Capture the cell that displays the provided text and extract its [X, Y] central coordinate. 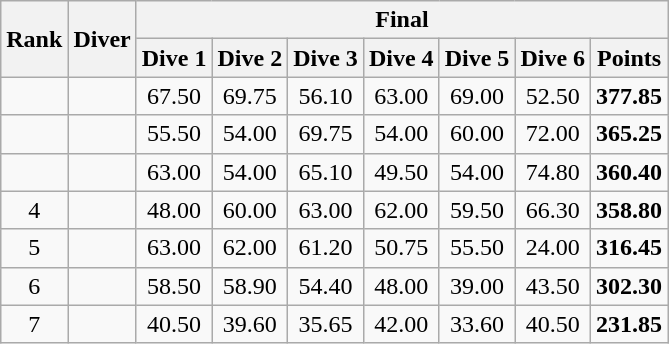
39.60 [250, 324]
358.80 [630, 210]
39.00 [477, 286]
43.50 [553, 286]
7 [34, 324]
316.45 [630, 248]
360.40 [630, 172]
50.75 [401, 248]
61.20 [326, 248]
54.40 [326, 286]
Dive 3 [326, 58]
231.85 [630, 324]
69.00 [477, 96]
42.00 [401, 324]
33.60 [477, 324]
66.30 [553, 210]
5 [34, 248]
Diver [102, 39]
58.90 [250, 286]
Dive 1 [174, 58]
Dive 6 [553, 58]
4 [34, 210]
52.50 [553, 96]
Points [630, 58]
24.00 [553, 248]
302.30 [630, 286]
58.50 [174, 286]
67.50 [174, 96]
Dive 4 [401, 58]
365.25 [630, 134]
Rank [34, 39]
59.50 [477, 210]
377.85 [630, 96]
56.10 [326, 96]
Final [402, 20]
35.65 [326, 324]
65.10 [326, 172]
72.00 [553, 134]
49.50 [401, 172]
6 [34, 286]
74.80 [553, 172]
Dive 2 [250, 58]
Dive 5 [477, 58]
